Return (x, y) of the center of cell containing provided text 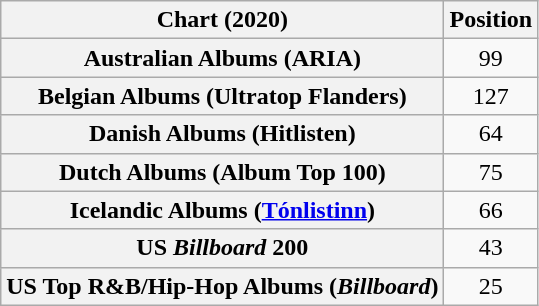
75 (491, 172)
127 (491, 96)
US Billboard 200 (222, 248)
Danish Albums (Hitlisten) (222, 134)
Position (491, 20)
99 (491, 58)
Icelandic Albums (Tónlistinn) (222, 210)
43 (491, 248)
64 (491, 134)
US Top R&B/Hip-Hop Albums (Billboard) (222, 286)
66 (491, 210)
25 (491, 286)
Belgian Albums (Ultratop Flanders) (222, 96)
Dutch Albums (Album Top 100) (222, 172)
Chart (2020) (222, 20)
Australian Albums (ARIA) (222, 58)
